Provide the [X, Y] coordinate of the cell's center where the given text is located.  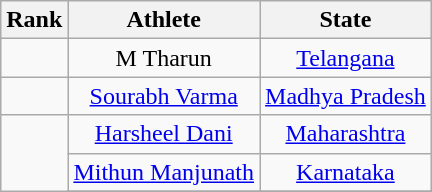
Rank [34, 20]
Sourabh Varma [164, 96]
Telangana [346, 58]
Harsheel Dani [164, 134]
M Tharun [164, 58]
Karnataka [346, 172]
Athlete [164, 20]
Maharashtra [346, 134]
Madhya Pradesh [346, 96]
Mithun Manjunath [164, 172]
State [346, 20]
